Capture the cell that displays the provided text and extract its [x, y] central coordinate. 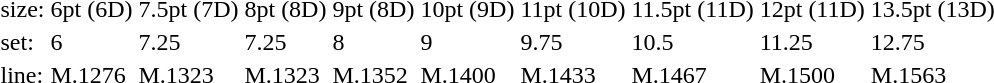
10.5 [692, 42]
9.75 [573, 42]
6 [92, 42]
8 [374, 42]
9 [468, 42]
11.25 [812, 42]
